For the text-containing cell, return its midpoint in (X, Y) coordinate format. 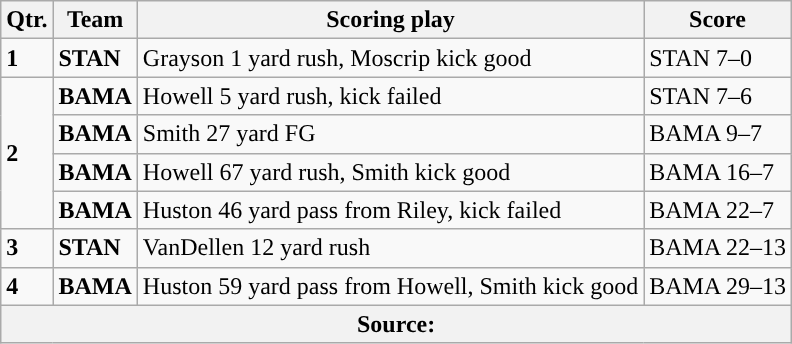
BAMA 22–13 (718, 248)
2 (27, 153)
Grayson 1 yard rush, Moscrip kick good (390, 58)
Howell 5 yard rush, kick failed (390, 96)
Huston 59 yard pass from Howell, Smith kick good (390, 286)
BAMA 29–13 (718, 286)
1 (27, 58)
Team (95, 20)
Source: (396, 324)
BAMA 22–7 (718, 210)
Howell 67 yard rush, Smith kick good (390, 172)
Qtr. (27, 20)
BAMA 16–7 (718, 172)
Score (718, 20)
Huston 46 yard pass from Riley, kick failed (390, 210)
STAN 7–0 (718, 58)
STAN 7–6 (718, 96)
Scoring play (390, 20)
3 (27, 248)
4 (27, 286)
Smith 27 yard FG (390, 134)
VanDellen 12 yard rush (390, 248)
BAMA 9–7 (718, 134)
